Provide the (x, y) coordinate of the cell's center where the given text is located.  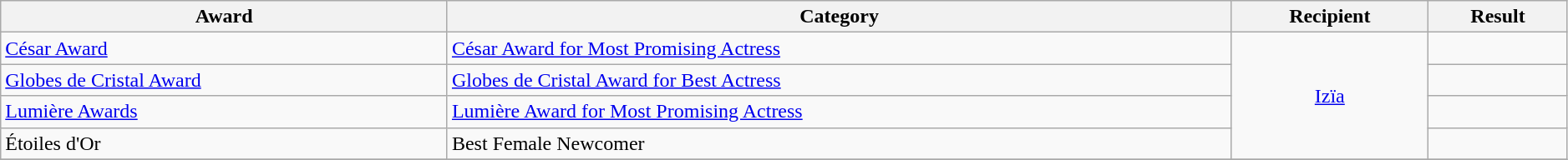
Izïa (1330, 96)
Recipient (1330, 17)
Lumière Award for Most Promising Actress (839, 112)
César Award (224, 48)
Result (1498, 17)
Award (224, 17)
Best Female Newcomer (839, 143)
Category (839, 17)
César Award for Most Promising Actress (839, 48)
Globes de Cristal Award (224, 80)
Globes de Cristal Award for Best Actress (839, 80)
Étoiles d'Or (224, 143)
Lumière Awards (224, 112)
